Find where the given text appears and provide that cell's center as (x, y) coordinate. 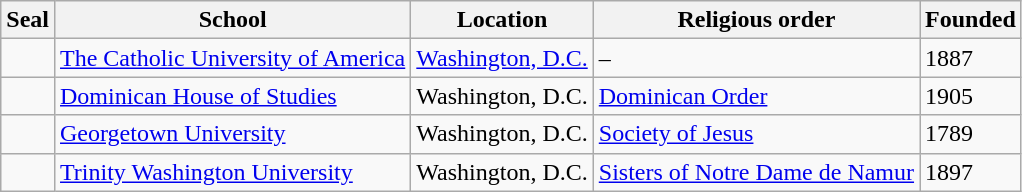
Georgetown University (232, 134)
Society of Jesus (756, 134)
School (232, 20)
– (756, 58)
1905 (971, 96)
Seal (28, 20)
1789 (971, 134)
Trinity Washington University (232, 172)
1887 (971, 58)
Dominican House of Studies (232, 96)
Dominican Order (756, 96)
Location (502, 20)
1897 (971, 172)
Religious order (756, 20)
Founded (971, 20)
The Catholic University of America (232, 58)
Sisters of Notre Dame de Namur (756, 172)
